Identify which cell holds the provided text, then report its (x, y) central coordinate. 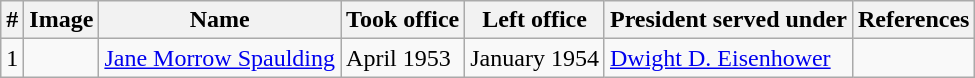
Name (220, 20)
Dwight D. Eisenhower (728, 58)
April 1953 (403, 58)
Image (62, 20)
Took office (403, 20)
1 (12, 58)
Jane Morrow Spaulding (220, 58)
# (12, 20)
January 1954 (535, 58)
References (914, 20)
Left office (535, 20)
President served under (728, 20)
